Extract the [x, y] coordinate from the center of the cell holding the provided text.  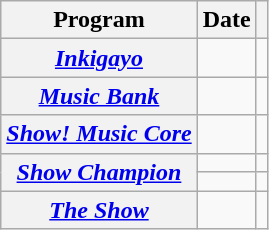
The Show [99, 210]
Date [226, 20]
Show! Music Core [99, 134]
Inkigayo [99, 58]
Show Champion [99, 172]
Music Bank [99, 96]
Program [99, 20]
